Pinpoint the cell where the given text exists, returning its (X, Y) midpoint coordinate. 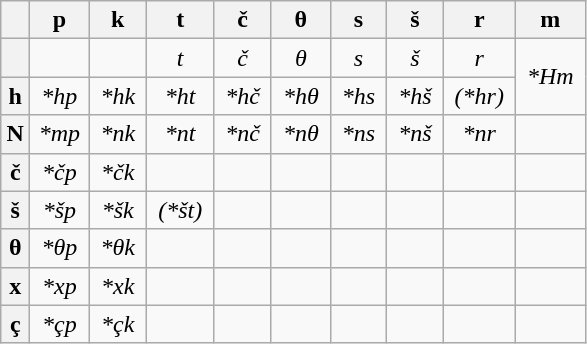
*nt (180, 134)
*hs (358, 96)
*hč (243, 96)
*nθ (300, 134)
*čk (118, 172)
*xk (118, 286)
p (60, 20)
x (16, 286)
*çp (60, 324)
*nč (243, 134)
*ht (180, 96)
*nš (415, 134)
*Hm (550, 77)
*mp (60, 134)
(*hr) (479, 96)
*hp (60, 96)
*šk (118, 210)
k (118, 20)
h (16, 96)
*θk (118, 248)
*nr (479, 134)
*ns (358, 134)
*hk (118, 96)
*nk (118, 134)
N (16, 134)
*θp (60, 248)
*čp (60, 172)
*xp (60, 286)
ç (16, 324)
*çk (118, 324)
*hθ (300, 96)
m (550, 20)
*hš (415, 96)
(*št) (180, 210)
*šp (60, 210)
